Find where the given text appears and provide that cell's center as [x, y] coordinate. 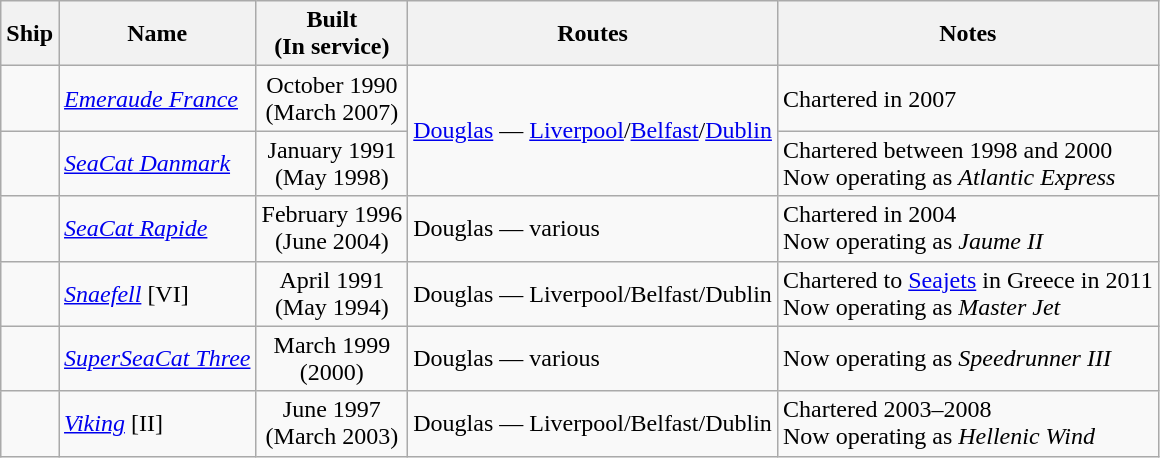
October 1990(March 2007) [332, 98]
June 1997(March 2003) [332, 424]
February 1996(June 2004) [332, 228]
Built(In service) [332, 34]
SuperSeaCat Three [158, 358]
April 1991(May 1994) [332, 294]
Snaefell [VI] [158, 294]
Routes [593, 34]
Viking [II] [158, 424]
Chartered to Seajets in Greece in 2011Now operating as Master Jet [968, 294]
Ship [30, 34]
Name [158, 34]
Chartered 2003–2008Now operating as Hellenic Wind [968, 424]
Emeraude France [158, 98]
Notes [968, 34]
Now operating as Speedrunner III [968, 358]
Chartered between 1998 and 2000Now operating as Atlantic Express [968, 164]
March 1999(2000) [332, 358]
Chartered in 2007 [968, 98]
Chartered in 2004Now operating as Jaume II [968, 228]
SeaCat Rapide [158, 228]
SeaCat Danmark [158, 164]
January 1991(May 1998) [332, 164]
